Capture the cell that displays the provided text and extract its [x, y] central coordinate. 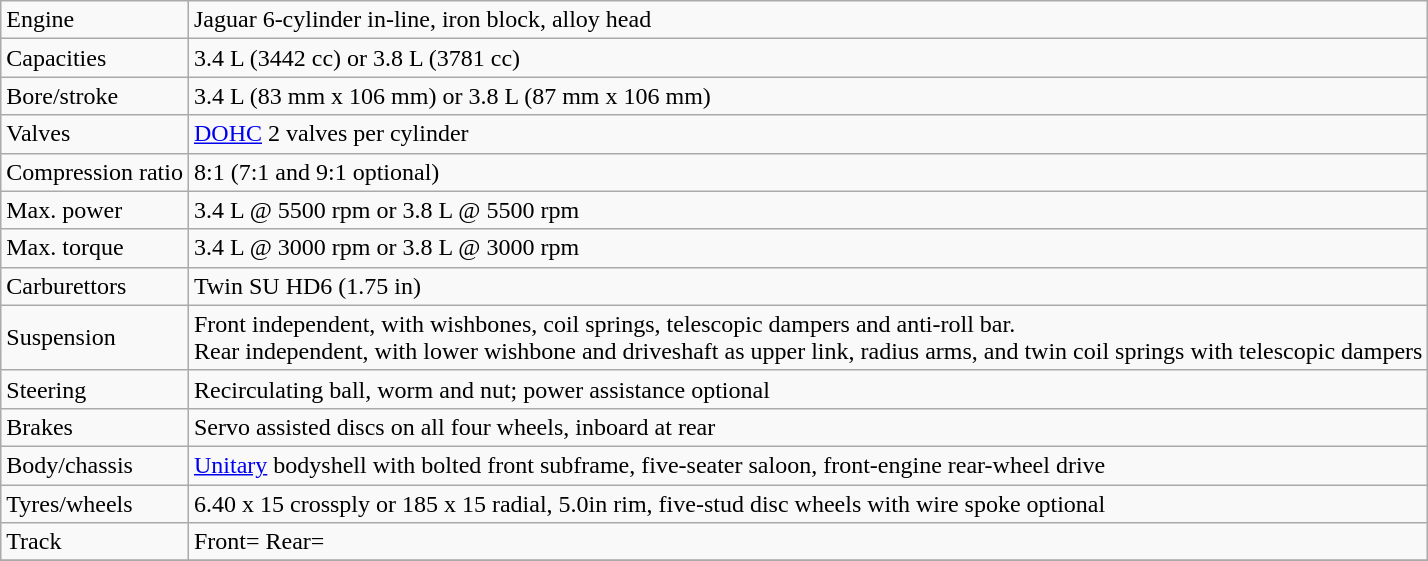
Front= Rear= [808, 542]
Recirculating ball, worm and nut; power assistance optional [808, 389]
Tyres/wheels [95, 503]
Suspension [95, 338]
Capacities [95, 58]
Body/chassis [95, 465]
Jaguar 6-cylinder in-line, iron block, alloy head [808, 20]
Engine [95, 20]
Max. torque [95, 248]
Unitary bodyshell with bolted front subframe, five-seater saloon, front-engine rear-wheel drive [808, 465]
3.4 L @ 3000 rpm or 3.8 L @ 3000 rpm [808, 248]
Servo assisted discs on all four wheels, inboard at rear [808, 427]
Carburettors [95, 286]
6.40 x 15 crossply or 185 x 15 radial, 5.0in rim, five-stud disc wheels with wire spoke optional [808, 503]
Valves [95, 134]
Track [95, 542]
DOHC 2 valves per cylinder [808, 134]
3.4 L @ 5500 rpm or 3.8 L @ 5500 rpm [808, 210]
Steering [95, 389]
3.4 L (83 mm x 106 mm) or 3.8 L (87 mm x 106 mm) [808, 96]
8:1 (7:1 and 9:1 optional) [808, 172]
Brakes [95, 427]
3.4 L (3442 cc) or 3.8 L (3781 cc) [808, 58]
Compression ratio [95, 172]
Max. power [95, 210]
Twin SU HD6 (1.75 in) [808, 286]
Bore/stroke [95, 96]
